Pinpoint the cell where the given text exists, returning its (X, Y) midpoint coordinate. 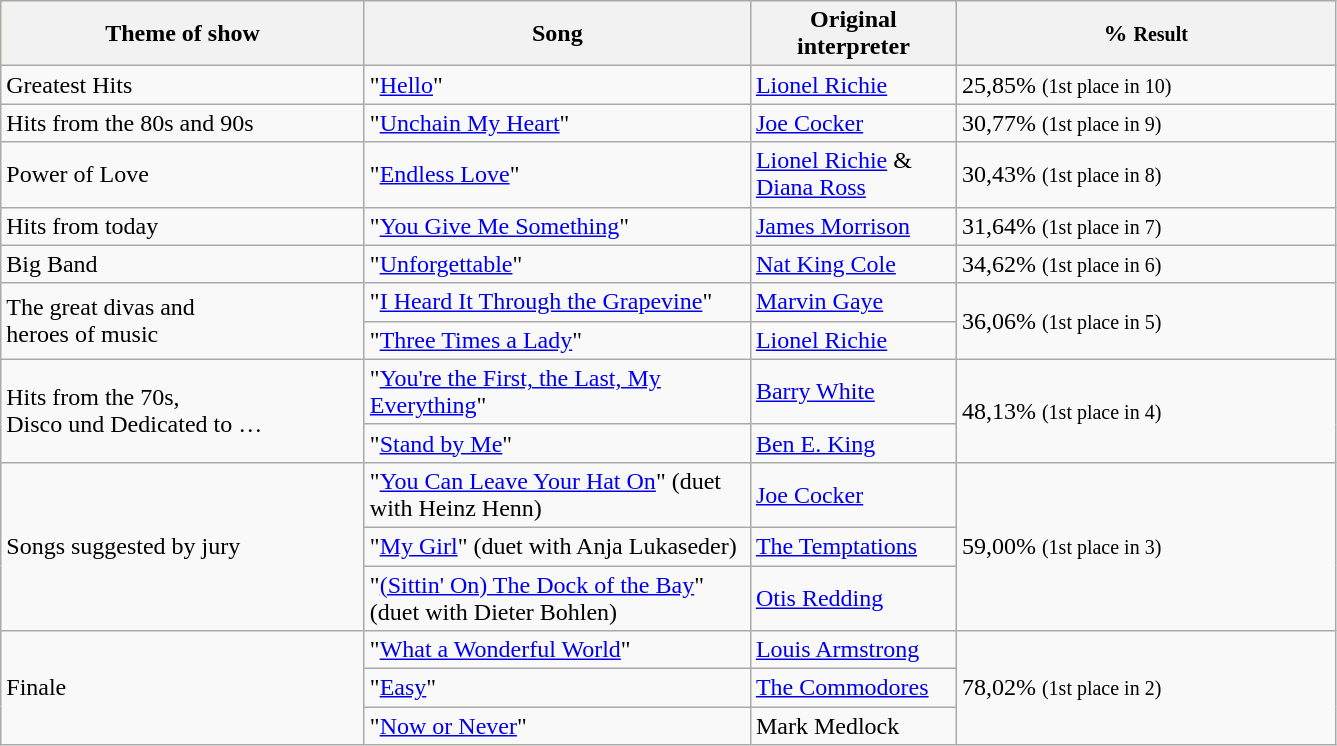
31,64% (1st place in 7) (1146, 226)
The Commodores (853, 688)
Hits from today (183, 226)
"Endless Love" (557, 174)
Big Band (183, 264)
59,00% (1st place in 3) (1146, 546)
The Temptations (853, 546)
Hits from the 80s and 90s (183, 123)
% Result (1146, 34)
30,43% (1st place in 8) (1146, 174)
Lionel Richie & Diana Ross (853, 174)
"Unforgettable" (557, 264)
36,06% (1st place in 5) (1146, 321)
"My Girl" (duet with Anja Lukaseder) (557, 546)
"You Give Me Something" (557, 226)
"I Heard It Through the Grapevine" (557, 302)
Barry White (853, 392)
Nat King Cole (853, 264)
James Morrison (853, 226)
"What a Wonderful World" (557, 650)
Finale (183, 688)
25,85% (1st place in 10) (1146, 85)
"You're the First, the Last, My Everything" (557, 392)
"Now or Never" (557, 726)
48,13% (1st place in 4) (1146, 410)
Mark Medlock (853, 726)
Marvin Gaye (853, 302)
"You Can Leave Your Hat On" (duet with Heinz Henn) (557, 494)
Otis Redding (853, 598)
Songs suggested by jury (183, 546)
"Easy" (557, 688)
Song (557, 34)
Louis Armstrong (853, 650)
The great divas and heroes of music (183, 321)
78,02% (1st place in 2) (1146, 688)
34,62% (1st place in 6) (1146, 264)
"Three Times a Lady" (557, 340)
"Hello" (557, 85)
Greatest Hits (183, 85)
Theme of show (183, 34)
"Unchain My Heart" (557, 123)
Power of Love (183, 174)
"(Sittin' On) The Dock of the Bay" (duet with Dieter Bohlen) (557, 598)
30,77% (1st place in 9) (1146, 123)
Hits from the 70s, Disco und Dedicated to … (183, 410)
Original interpreter (853, 34)
"Stand by Me" (557, 443)
Ben E. King (853, 443)
